Search for the cell housing the specified text and yield its [X, Y] center coordinate. 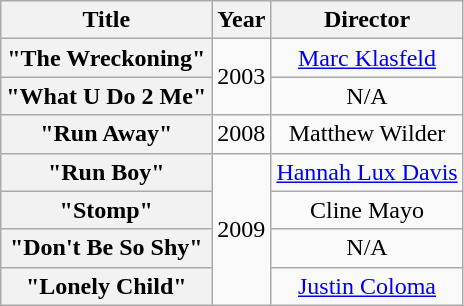
2003 [242, 77]
"Don't Be So Shy" [106, 248]
"Stomp" [106, 210]
Year [242, 20]
Director [367, 20]
Title [106, 20]
"Run Boy" [106, 172]
"What U Do 2 Me" [106, 96]
Cline Mayo [367, 210]
Matthew Wilder [367, 134]
2009 [242, 229]
Justin Coloma [367, 286]
Hannah Lux Davis [367, 172]
Marc Klasfeld [367, 58]
"The Wreckoning" [106, 58]
"Lonely Child" [106, 286]
"Run Away" [106, 134]
2008 [242, 134]
